For the text-containing cell, return its midpoint in [x, y] coordinate format. 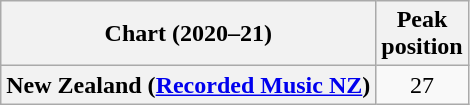
27 [422, 85]
Peakposition [422, 34]
New Zealand (Recorded Music NZ) [188, 85]
Chart (2020–21) [188, 34]
